Search for the cell housing the specified text and yield its (x, y) center coordinate. 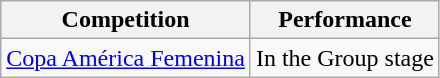
In the Group stage (344, 58)
Competition (126, 20)
Copa América Femenina (126, 58)
Performance (344, 20)
